Output the [x, y] coordinate of the center of the cell containing the given text.  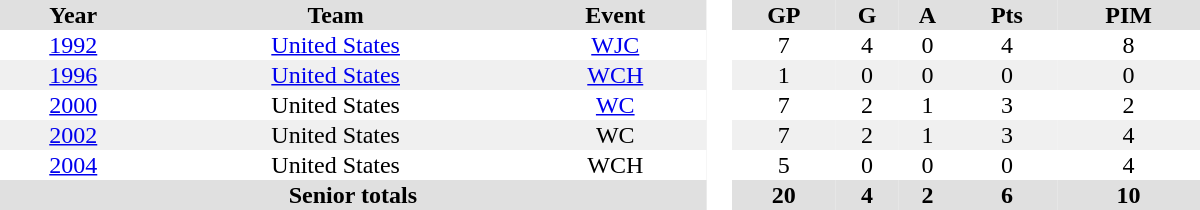
1992 [74, 45]
Team [336, 15]
G [867, 15]
10 [1128, 195]
20 [784, 195]
6 [1008, 195]
2000 [74, 105]
2004 [74, 165]
Senior totals [353, 195]
1996 [74, 75]
WJC [616, 45]
Pts [1008, 15]
GP [784, 15]
8 [1128, 45]
PIM [1128, 15]
Year [74, 15]
2002 [74, 135]
5 [784, 165]
Event [616, 15]
A [927, 15]
